Determine the [X, Y] coordinate at the center of the cell enclosing the given text.  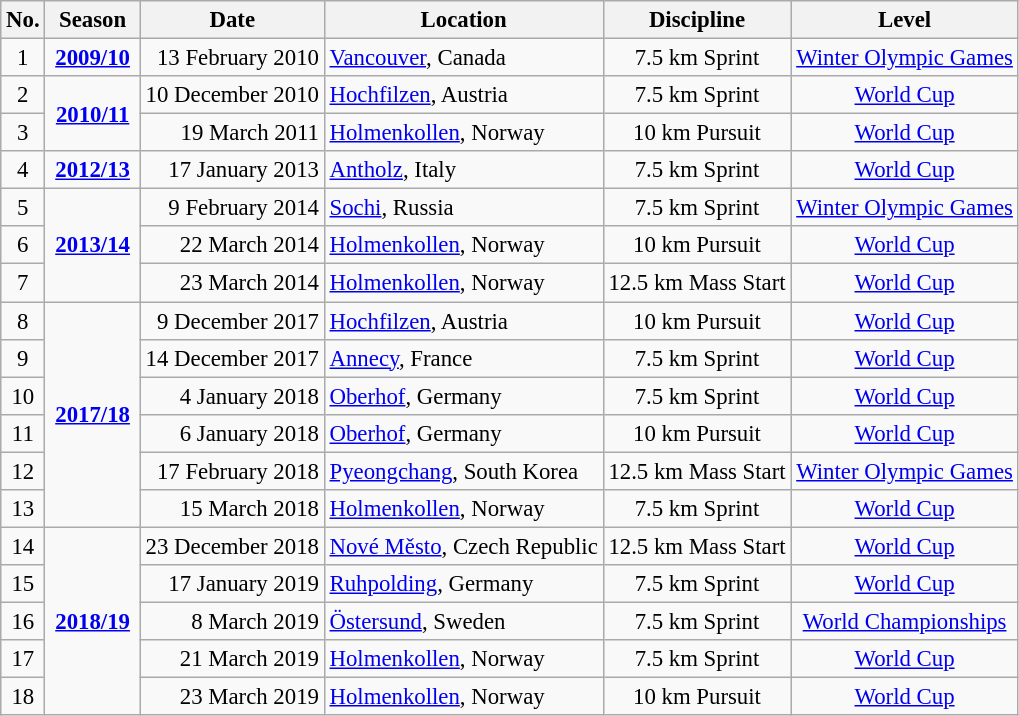
22 March 2014 [232, 245]
No. [23, 20]
15 [23, 584]
13 February 2010 [232, 58]
11 [23, 433]
Nové Město, Czech Republic [464, 546]
14 December 2017 [232, 358]
21 March 2019 [232, 659]
Antholz, Italy [464, 170]
Östersund, Sweden [464, 621]
9 [23, 358]
17 January 2013 [232, 170]
Pyeongchang, South Korea [464, 471]
15 March 2018 [232, 509]
14 [23, 546]
2018/19 [92, 621]
3 [23, 133]
Discipline [697, 20]
2013/14 [92, 246]
2017/18 [92, 415]
4 [23, 170]
6 [23, 245]
2010/11 [92, 114]
Sochi, Russia [464, 208]
10 December 2010 [232, 95]
Level [904, 20]
2009/10 [92, 58]
World Championships [904, 621]
17 February 2018 [232, 471]
13 [23, 509]
10 [23, 396]
12 [23, 471]
18 [23, 697]
1 [23, 58]
Vancouver, Canada [464, 58]
17 [23, 659]
17 January 2019 [232, 584]
19 March 2011 [232, 133]
9 December 2017 [232, 321]
2 [23, 95]
Date [232, 20]
Ruhpolding, Germany [464, 584]
8 [23, 321]
23 March 2019 [232, 697]
7 [23, 283]
5 [23, 208]
6 January 2018 [232, 433]
2012/13 [92, 170]
Location [464, 20]
16 [23, 621]
23 December 2018 [232, 546]
8 March 2019 [232, 621]
4 January 2018 [232, 396]
23 March 2014 [232, 283]
Annecy, France [464, 358]
9 February 2014 [232, 208]
Season [92, 20]
